Locate the cell with the specified text and output its [x, y] center coordinate. 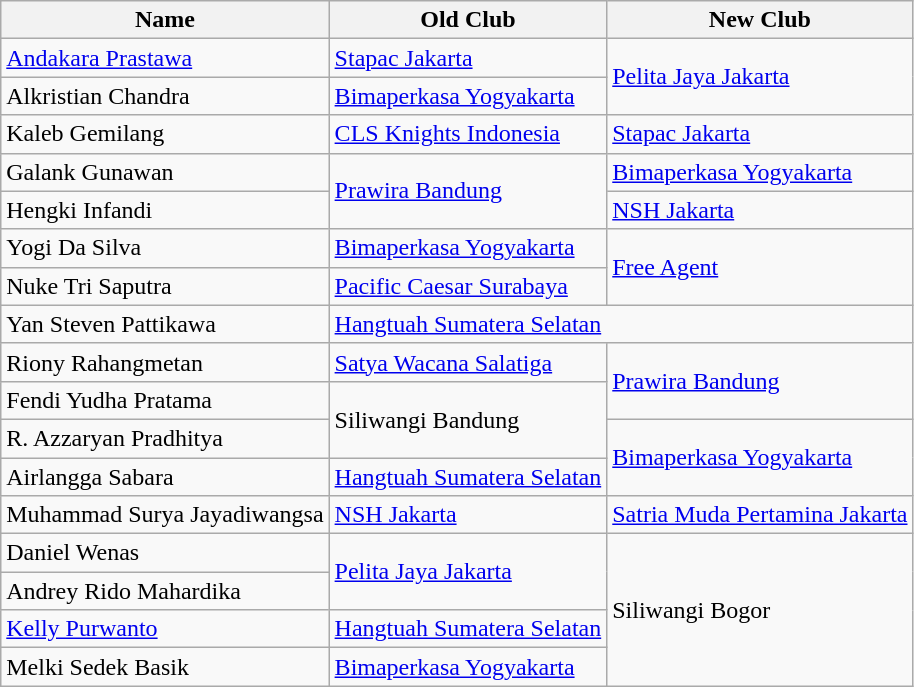
R. Azzaryan Pradhitya [165, 438]
Riony Rahangmetan [165, 362]
Fendi Yudha Pratama [165, 400]
Free Agent [760, 267]
Alkristian Chandra [165, 96]
Yogi Da Silva [165, 248]
Daniel Wenas [165, 553]
Muhammad Surya Jayadiwangsa [165, 515]
Name [165, 20]
Kaleb Gemilang [165, 134]
CLS Knights Indonesia [468, 134]
Siliwangi Bandung [468, 419]
Yan Steven Pattikawa [165, 324]
Galank Gunawan [165, 172]
Airlangga Sabara [165, 477]
Nuke Tri Saputra [165, 286]
Satria Muda Pertamina Jakarta [760, 515]
Andakara Prastawa [165, 58]
New Club [760, 20]
Satya Wacana Salatiga [468, 362]
Hengki Infandi [165, 210]
Andrey Rido Mahardika [165, 591]
Siliwangi Bogor [760, 610]
Kelly Purwanto [165, 629]
Old Club [468, 20]
Pacific Caesar Surabaya [468, 286]
Melki Sedek Basik [165, 667]
